Scan for the cell matching the given text and deliver its [x, y] coordinate at center. 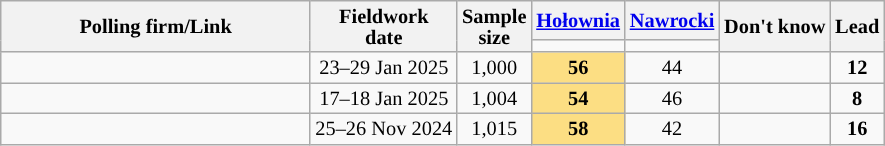
23–29 Jan 2025 [384, 68]
Fieldworkdate [384, 26]
1,004 [494, 98]
46 [672, 98]
1,000 [494, 68]
44 [672, 68]
Nawrocki [672, 20]
42 [672, 128]
54 [578, 98]
Samplesize [494, 26]
Don't know [774, 26]
17–18 Jan 2025 [384, 98]
1,015 [494, 128]
25–26 Nov 2024 [384, 128]
16 [857, 128]
12 [857, 68]
56 [578, 68]
Lead [857, 26]
Polling firm/Link [156, 26]
Hołownia [578, 20]
58 [578, 128]
8 [857, 98]
